Determine the (X, Y) coordinate at the center of the cell enclosing the given text.  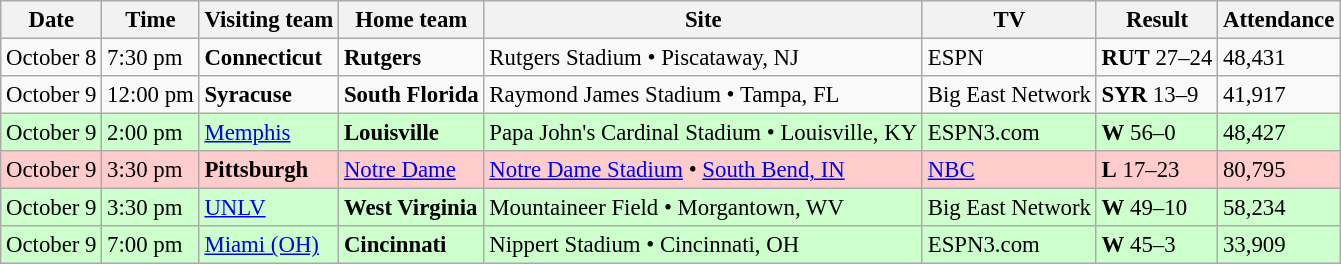
RUT 27–24 (1156, 58)
W 45–3 (1156, 245)
Notre Dame (412, 170)
SYR 13–9 (1156, 95)
Date (52, 20)
October 8 (52, 58)
58,234 (1279, 208)
Rutgers Stadium • Piscataway, NJ (703, 58)
7:30 pm (150, 58)
West Virginia (412, 208)
W 56–0 (1156, 133)
TV (1009, 20)
Raymond James Stadium • Tampa, FL (703, 95)
Memphis (268, 133)
Rutgers (412, 58)
Visiting team (268, 20)
W 49–10 (1156, 208)
Notre Dame Stadium • South Bend, IN (703, 170)
Syracuse (268, 95)
Home team (412, 20)
L 17–23 (1156, 170)
Connecticut (268, 58)
Attendance (1279, 20)
41,917 (1279, 95)
Louisville (412, 133)
Papa John's Cardinal Stadium • Louisville, KY (703, 133)
UNLV (268, 208)
Miami (OH) (268, 245)
Cincinnati (412, 245)
Nippert Stadium • Cincinnati, OH (703, 245)
Result (1156, 20)
ESPN (1009, 58)
Pittsburgh (268, 170)
33,909 (1279, 245)
Site (703, 20)
2:00 pm (150, 133)
48,431 (1279, 58)
80,795 (1279, 170)
South Florida (412, 95)
NBC (1009, 170)
Time (150, 20)
12:00 pm (150, 95)
7:00 pm (150, 245)
48,427 (1279, 133)
Mountaineer Field • Morgantown, WV (703, 208)
